Identify which cell holds the provided text, then report its (X, Y) central coordinate. 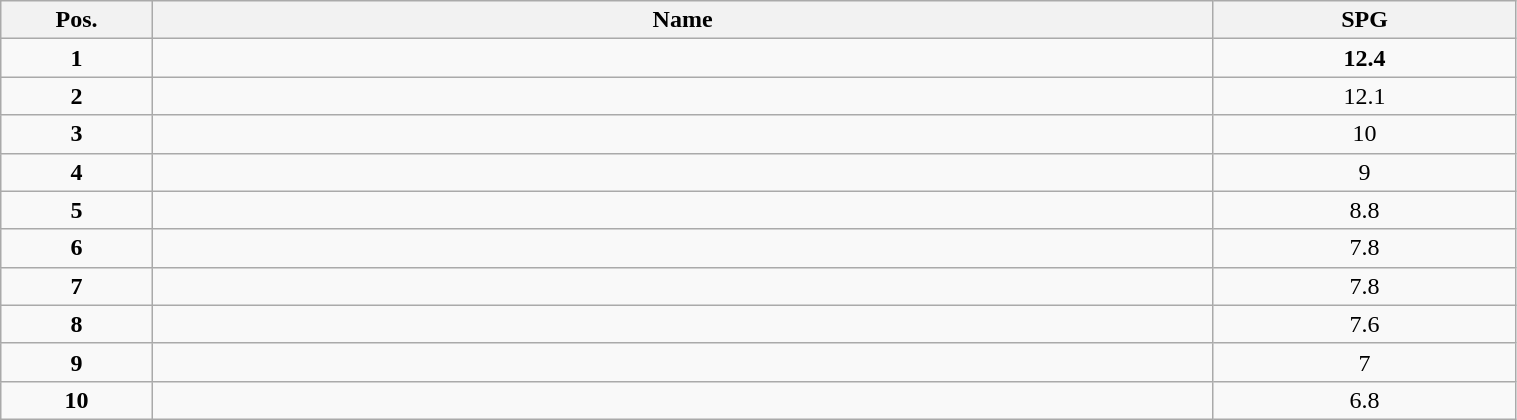
2 (77, 96)
12.1 (1364, 96)
7.6 (1364, 324)
3 (77, 134)
Pos. (77, 20)
1 (77, 58)
5 (77, 210)
8.8 (1364, 210)
12.4 (1364, 58)
6 (77, 248)
6.8 (1364, 400)
Name (682, 20)
SPG (1364, 20)
8 (77, 324)
4 (77, 172)
